Extract the [x, y] coordinate from the center of the cell holding the provided text.  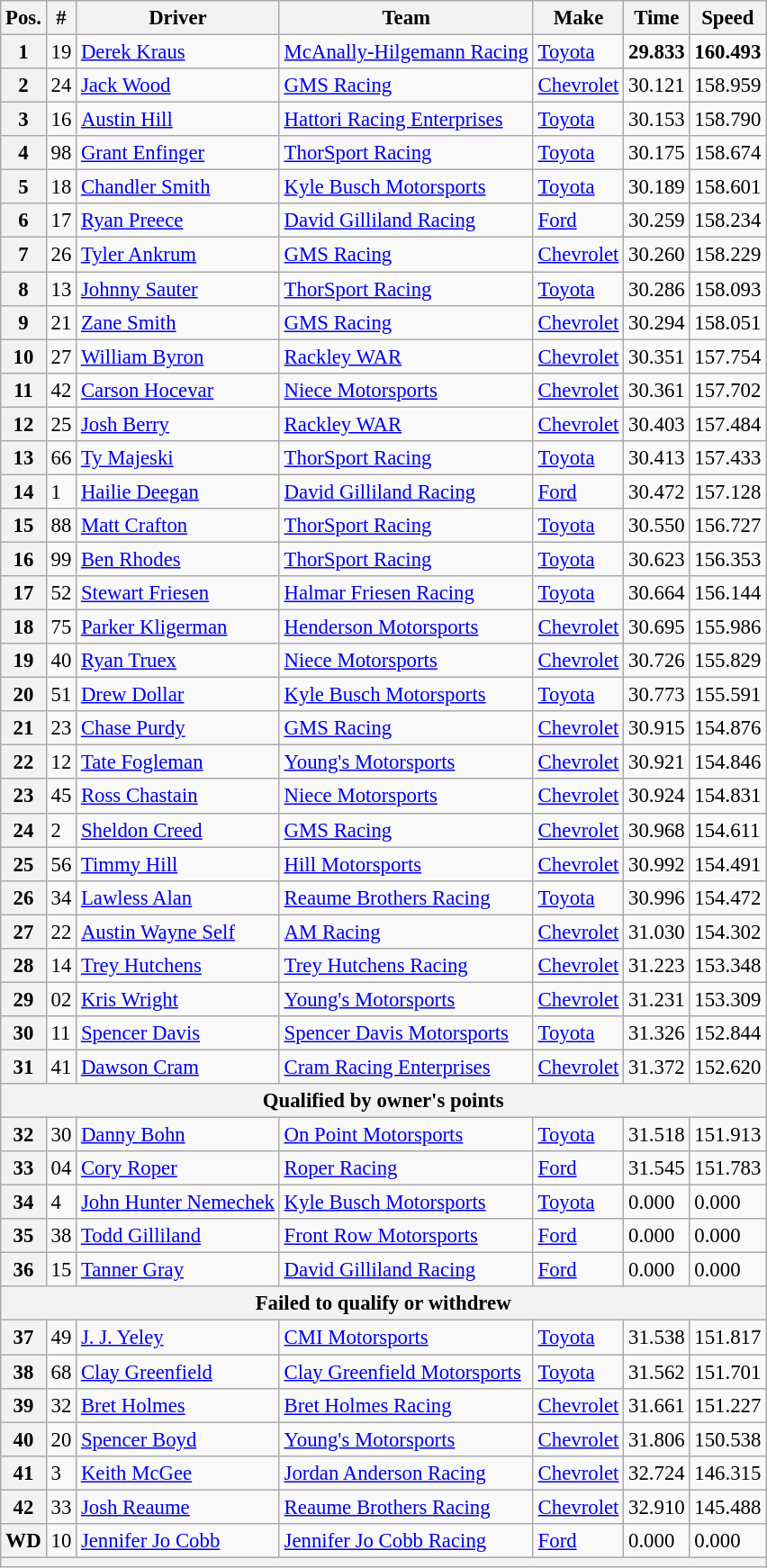
39 [23, 1405]
Spencer Davis Motorsports [406, 1033]
30.121 [657, 86]
John Hunter Nemechek [178, 1203]
98 [61, 153]
8 [23, 289]
158.674 [727, 153]
# [61, 18]
66 [61, 458]
154.876 [727, 728]
William Byron [178, 356]
30.361 [657, 390]
Josh Berry [178, 424]
Kris Wright [178, 999]
04 [61, 1168]
158.234 [727, 221]
Stewart Friesen [178, 593]
Ross Chastain [178, 797]
158.959 [727, 86]
Josh Reaume [178, 1507]
158.601 [727, 187]
145.488 [727, 1507]
Tyler Ankrum [178, 255]
Speed [727, 18]
Parker Kligerman [178, 627]
7 [23, 255]
Hailie Deegan [178, 491]
Chase Purdy [178, 728]
Ty Majeski [178, 458]
156.727 [727, 526]
Jennifer Jo Cobb [178, 1541]
151.783 [727, 1168]
9 [23, 322]
52 [61, 593]
Ryan Preece [178, 221]
152.844 [727, 1033]
Dawson Cram [178, 1067]
Hill Motorsports [406, 864]
157.754 [727, 356]
151.227 [727, 1405]
31 [23, 1067]
Carson Hocevar [178, 390]
158.051 [727, 322]
Henderson Motorsports [406, 627]
AM Racing [406, 932]
Todd Gilliland [178, 1236]
30.924 [657, 797]
Hattori Racing Enterprises [406, 120]
CMI Motorsports [406, 1338]
99 [61, 559]
Ryan Truex [178, 661]
158.790 [727, 120]
Austin Hill [178, 120]
31.538 [657, 1338]
Derek Kraus [178, 52]
31.326 [657, 1033]
31.231 [657, 999]
02 [61, 999]
Spencer Davis [178, 1033]
J. J. Yeley [178, 1338]
28 [23, 966]
31.806 [657, 1439]
Halmar Friesen Racing [406, 593]
Spencer Boyd [178, 1439]
Austin Wayne Self [178, 932]
154.491 [727, 864]
Failed to qualify or withdrew [383, 1304]
30.664 [657, 593]
29.833 [657, 52]
Jennifer Jo Cobb Racing [406, 1541]
32.724 [657, 1473]
Timmy Hill [178, 864]
Matt Crafton [178, 526]
31.661 [657, 1405]
30.623 [657, 559]
30.472 [657, 491]
37 [23, 1338]
Keith McGee [178, 1473]
Roper Racing [406, 1168]
31.545 [657, 1168]
45 [61, 797]
Ben Rhodes [178, 559]
155.986 [727, 627]
146.315 [727, 1473]
49 [61, 1338]
30.286 [657, 289]
152.620 [727, 1067]
Trey Hutchens Racing [406, 966]
Lawless Alan [178, 897]
30.175 [657, 153]
6 [23, 221]
151.817 [727, 1338]
Cory Roper [178, 1168]
154.846 [727, 762]
Zane Smith [178, 322]
68 [61, 1372]
157.128 [727, 491]
30.726 [657, 661]
Jack Wood [178, 86]
Make [578, 18]
Qualified by owner's points [383, 1101]
On Point Motorsports [406, 1135]
56 [61, 864]
30.403 [657, 424]
30.968 [657, 830]
158.229 [727, 255]
Danny Bohn [178, 1135]
31.223 [657, 966]
30.550 [657, 526]
Trey Hutchens [178, 966]
32.910 [657, 1507]
Drew Dollar [178, 695]
Chandler Smith [178, 187]
Clay Greenfield Motorsports [406, 1372]
30.921 [657, 762]
75 [61, 627]
156.353 [727, 559]
157.484 [727, 424]
151.913 [727, 1135]
153.348 [727, 966]
154.831 [727, 797]
31.030 [657, 932]
30.996 [657, 897]
Pos. [23, 18]
Jordan Anderson Racing [406, 1473]
157.433 [727, 458]
30.915 [657, 728]
30.153 [657, 120]
154.302 [727, 932]
30.695 [657, 627]
Team [406, 18]
157.702 [727, 390]
WD [23, 1541]
30.294 [657, 322]
51 [61, 695]
30.413 [657, 458]
Bret Holmes [178, 1405]
31.562 [657, 1372]
Tate Fogleman [178, 762]
155.829 [727, 661]
160.493 [727, 52]
Grant Enfinger [178, 153]
Sheldon Creed [178, 830]
Bret Holmes Racing [406, 1405]
McAnally-Hilgemann Racing [406, 52]
153.309 [727, 999]
Cram Racing Enterprises [406, 1067]
36 [23, 1270]
35 [23, 1236]
5 [23, 187]
150.538 [727, 1439]
30.351 [657, 356]
29 [23, 999]
154.472 [727, 897]
Front Row Motorsports [406, 1236]
155.591 [727, 695]
154.611 [727, 830]
88 [61, 526]
30.992 [657, 864]
Time [657, 18]
30.189 [657, 187]
30.773 [657, 695]
Tanner Gray [178, 1270]
30.260 [657, 255]
151.701 [727, 1372]
31.518 [657, 1135]
158.093 [727, 289]
Driver [178, 18]
31.372 [657, 1067]
Clay Greenfield [178, 1372]
Johnny Sauter [178, 289]
30.259 [657, 221]
156.144 [727, 593]
